Extract the [X, Y] coordinate from the center of the cell holding the provided text.  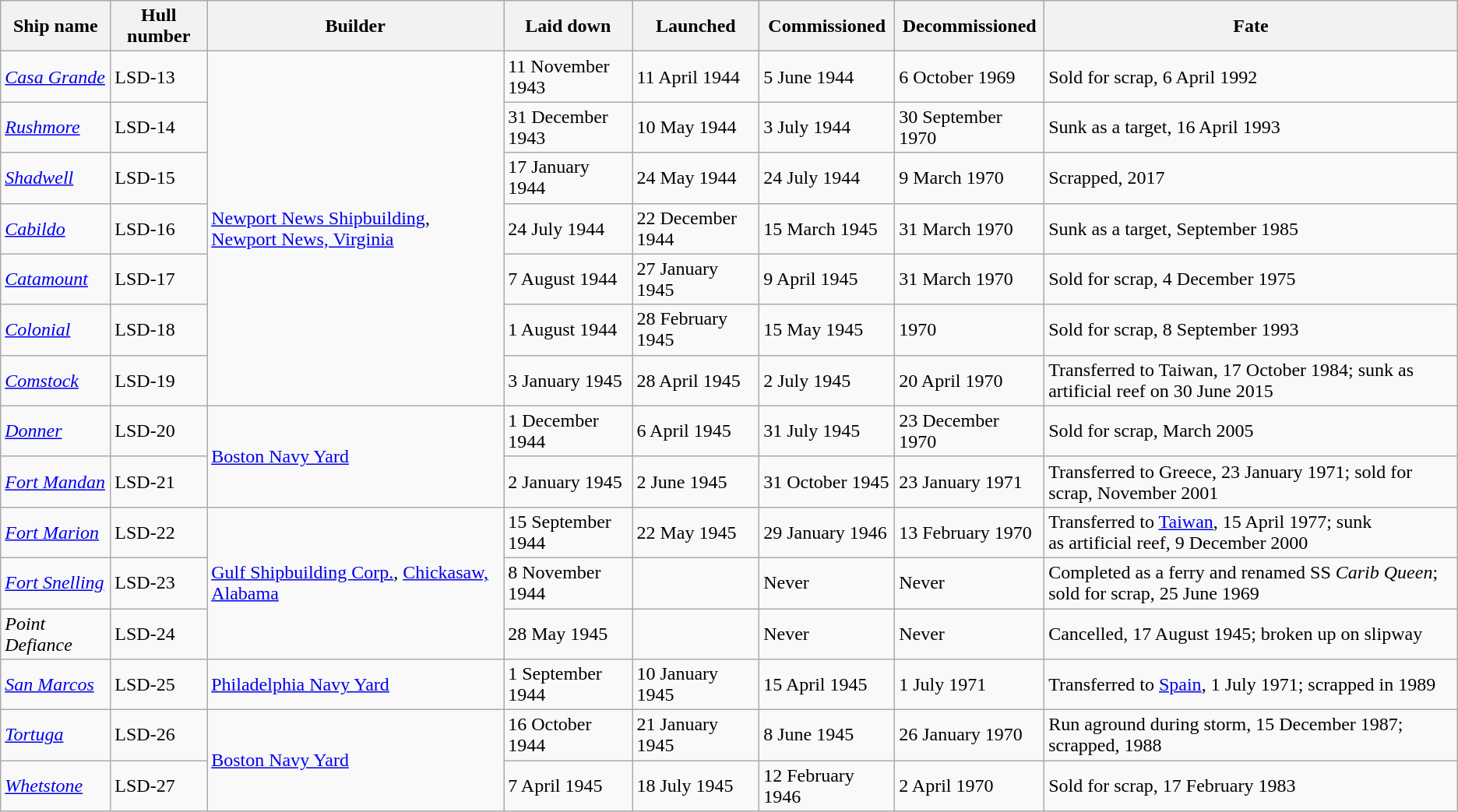
31 October 1945 [827, 481]
12 February 1946 [827, 786]
24 May 1944 [696, 178]
6 April 1945 [696, 431]
18 July 1945 [696, 786]
28 February 1945 [696, 330]
22 December 1944 [696, 229]
Decommissioned [970, 26]
28 April 1945 [696, 380]
Shadwell [56, 178]
Launched [696, 26]
30 September 1970 [970, 128]
Sunk as a target, September 1985 [1251, 229]
Fort Snelling [56, 582]
1 September 1944 [569, 685]
Fort Mandan [56, 481]
Commissioned [827, 26]
10 May 1944 [696, 128]
11 April 1944 [696, 76]
Hull number [159, 26]
1 December 1944 [569, 431]
LSD-21 [159, 481]
LSD-18 [159, 330]
LSD-13 [159, 76]
LSD-25 [159, 685]
21 January 1945 [696, 735]
1 August 1944 [569, 330]
7 August 1944 [569, 279]
16 October 1944 [569, 735]
Completed as a ferry and renamed SS Carib Queen; sold for scrap, 25 June 1969 [1251, 582]
LSD-17 [159, 279]
Sold for scrap, 4 December 1975 [1251, 279]
Ship name [56, 26]
Sold for scrap, 6 April 1992 [1251, 76]
Cabildo [56, 229]
Sold for scrap, 8 September 1993 [1251, 330]
Rushmore [56, 128]
7 April 1945 [569, 786]
Tortuga [56, 735]
Newport News Shipbuilding, Newport News, Virginia [355, 229]
17 January 1944 [569, 178]
Philadelphia Navy Yard [355, 685]
5 June 1944 [827, 76]
LSD-19 [159, 380]
Transferred to Spain, 1 July 1971; scrapped in 1989 [1251, 685]
LSD-22 [159, 533]
Builder [355, 26]
20 April 1970 [970, 380]
10 January 1945 [696, 685]
LSD-24 [159, 634]
Transferred to Taiwan, 15 April 1977; sunk as artificial reef, 9 December 2000 [1251, 533]
2 June 1945 [696, 481]
8 November 1944 [569, 582]
15 April 1945 [827, 685]
28 May 1945 [569, 634]
Transferred to Taiwan, 17 October 1984; sunk as artificial reef on 30 June 2015 [1251, 380]
9 March 1970 [970, 178]
Run aground during storm, 15 December 1987; scrapped, 1988 [1251, 735]
1 July 1971 [970, 685]
Sold for scrap, 17 February 1983 [1251, 786]
Fate [1251, 26]
Transferred to Greece, 23 January 1971; sold for scrap, November 2001 [1251, 481]
22 May 1945 [696, 533]
Laid down [569, 26]
Fort Marion [56, 533]
LSD-16 [159, 229]
1970 [970, 330]
Sold for scrap, March 2005 [1251, 431]
LSD-26 [159, 735]
29 January 1946 [827, 533]
Catamount [56, 279]
23 January 1971 [970, 481]
LSD-15 [159, 178]
27 January 1945 [696, 279]
Casa Grande [56, 76]
15 September 1944 [569, 533]
15 March 1945 [827, 229]
23 December 1970 [970, 431]
Comstock [56, 380]
Gulf Shipbuilding Corp., Chickasaw, Alabama [355, 582]
2 April 1970 [970, 786]
8 June 1945 [827, 735]
LSD-23 [159, 582]
6 October 1969 [970, 76]
Point Defiance [56, 634]
LSD-27 [159, 786]
13 February 1970 [970, 533]
31 December 1943 [569, 128]
Cancelled, 17 August 1945; broken up on slipway [1251, 634]
9 April 1945 [827, 279]
LSD-20 [159, 431]
11 November 1943 [569, 76]
15 May 1945 [827, 330]
31 July 1945 [827, 431]
3 July 1944 [827, 128]
LSD-14 [159, 128]
San Marcos [56, 685]
Sunk as a target, 16 April 1993 [1251, 128]
26 January 1970 [970, 735]
Scrapped, 2017 [1251, 178]
3 January 1945 [569, 380]
Whetstone [56, 786]
Colonial [56, 330]
2 January 1945 [569, 481]
Donner [56, 431]
2 July 1945 [827, 380]
